Detect which cell encompasses the target text, then output its [x, y] center coordinate. 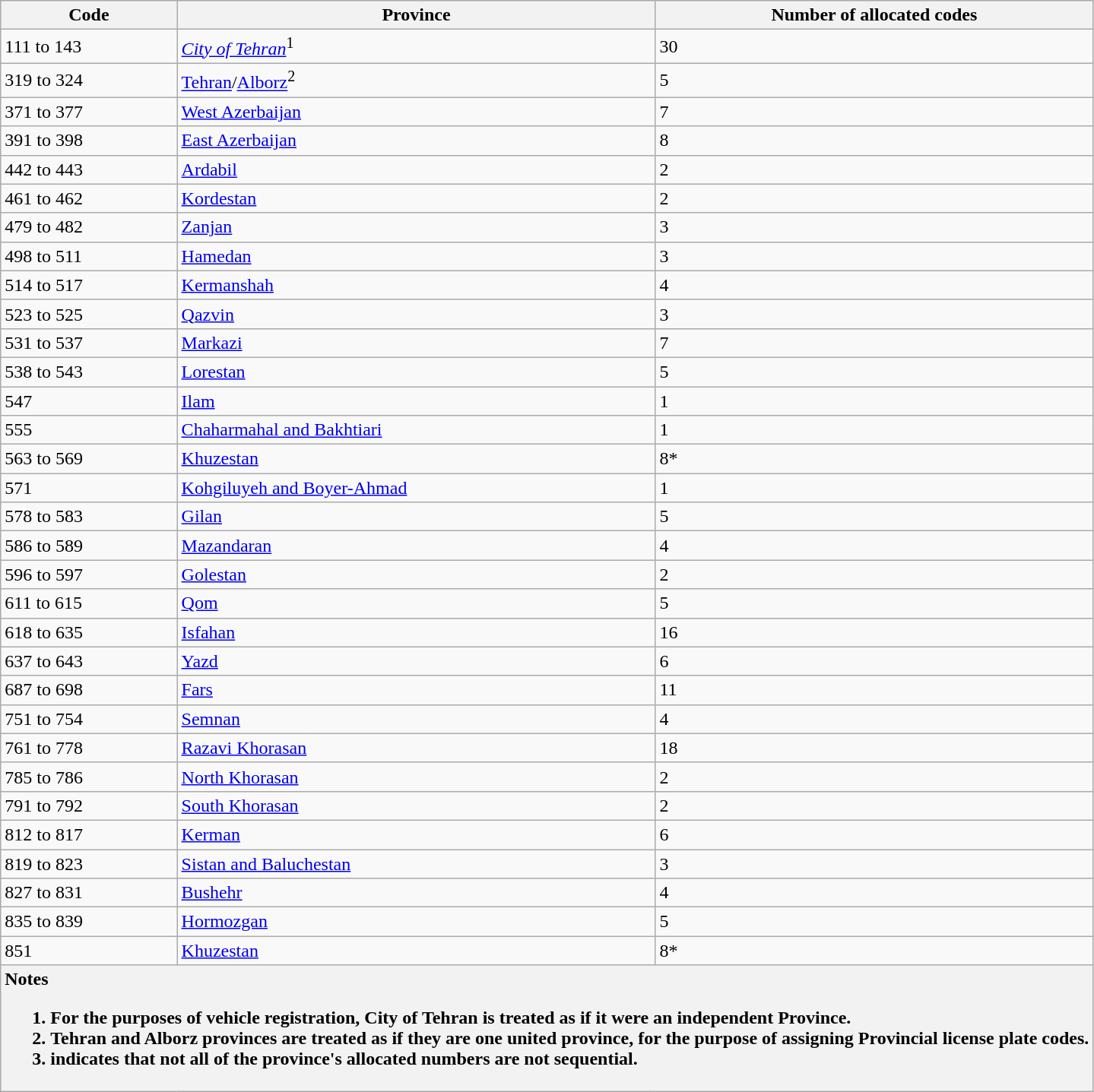
16 [874, 632]
611 to 615 [89, 603]
514 to 517 [89, 285]
835 to 839 [89, 922]
523 to 525 [89, 314]
442 to 443 [89, 169]
538 to 543 [89, 372]
618 to 635 [89, 632]
851 [89, 951]
Tehran/Alborz2 [417, 81]
555 [89, 430]
Kohgiluyeh and Boyer-Ahmad [417, 488]
687 to 698 [89, 690]
Zanjan [417, 227]
791 to 792 [89, 806]
Gilan [417, 517]
Qazvin [417, 314]
Chaharmahal and Bakhtiari [417, 430]
Ilam [417, 401]
Kordestan [417, 198]
Ardabil [417, 169]
827 to 831 [89, 893]
North Khorasan [417, 777]
761 to 778 [89, 748]
Hormozgan [417, 922]
531 to 537 [89, 343]
Province [417, 15]
Yazd [417, 661]
785 to 786 [89, 777]
30 [874, 47]
391 to 398 [89, 141]
Fars [417, 690]
Kermanshah [417, 285]
Kerman [417, 834]
11 [874, 690]
563 to 569 [89, 459]
479 to 482 [89, 227]
498 to 511 [89, 256]
319 to 324 [89, 81]
Semnan [417, 719]
Mazandaran [417, 546]
586 to 589 [89, 546]
City of Tehran1 [417, 47]
Markazi [417, 343]
West Azerbaijan [417, 112]
571 [89, 488]
Number of allocated codes [874, 15]
Bushehr [417, 893]
819 to 823 [89, 864]
Sistan and Baluchestan [417, 864]
578 to 583 [89, 517]
Golestan [417, 574]
Isfahan [417, 632]
Razavi Khorasan [417, 748]
8 [874, 141]
Hamedan [417, 256]
461 to 462 [89, 198]
Code [89, 15]
Lorestan [417, 372]
812 to 817 [89, 834]
547 [89, 401]
637 to 643 [89, 661]
Qom [417, 603]
371 to 377 [89, 112]
751 to 754 [89, 719]
South Khorasan [417, 806]
596 to 597 [89, 574]
18 [874, 748]
111 to 143 [89, 47]
East Azerbaijan [417, 141]
